Pinpoint the cell where the given text exists, returning its (X, Y) midpoint coordinate. 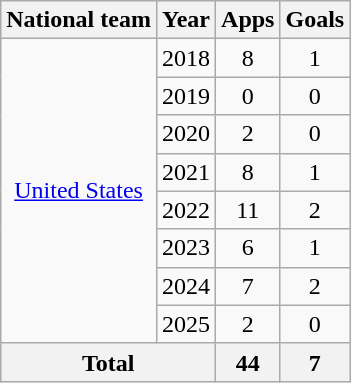
11 (248, 210)
2020 (186, 134)
44 (248, 362)
United States (79, 191)
2024 (186, 286)
Total (108, 362)
2018 (186, 58)
2023 (186, 248)
2022 (186, 210)
Goals (315, 20)
Apps (248, 20)
6 (248, 248)
2019 (186, 96)
2025 (186, 324)
National team (79, 20)
2021 (186, 172)
Year (186, 20)
